Detect which cell encompasses the target text, then output its (X, Y) center coordinate. 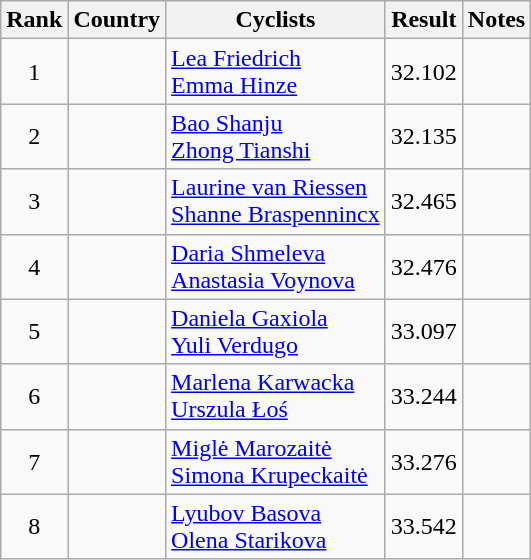
Result (424, 20)
Notes (496, 20)
Lyubov BasovaOlena Starikova (276, 526)
1 (34, 72)
Daniela GaxiolaYuli Verdugo (276, 332)
33.276 (424, 462)
6 (34, 396)
32.476 (424, 266)
Miglė MarozaitėSimona Krupeckaitė (276, 462)
Country (117, 20)
32.102 (424, 72)
Laurine van RiessenShanne Braspennincx (276, 202)
33.542 (424, 526)
4 (34, 266)
8 (34, 526)
Daria ShmelevaAnastasia Voynova (276, 266)
33.244 (424, 396)
3 (34, 202)
5 (34, 332)
Lea FriedrichEmma Hinze (276, 72)
Bao ShanjuZhong Tianshi (276, 136)
32.135 (424, 136)
32.465 (424, 202)
Cyclists (276, 20)
33.097 (424, 332)
2 (34, 136)
7 (34, 462)
Marlena KarwackaUrszula Łoś (276, 396)
Rank (34, 20)
